From the cell containing the given text, extract its center point as (x, y) coordinate. 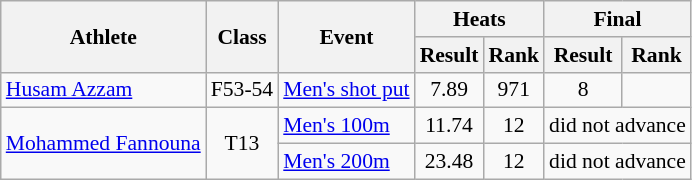
Athlete (104, 36)
7.89 (450, 90)
Final (618, 19)
23.48 (450, 162)
Mohammed Fannouna (104, 144)
11.74 (450, 126)
Event (346, 36)
971 (514, 90)
Husam Azzam (104, 90)
Men's shot put (346, 90)
Class (242, 36)
8 (583, 90)
F53-54 (242, 90)
Heats (480, 19)
T13 (242, 144)
Men's 200m (346, 162)
Men's 100m (346, 126)
